Find where the given text appears and provide that cell's center as [x, y] coordinate. 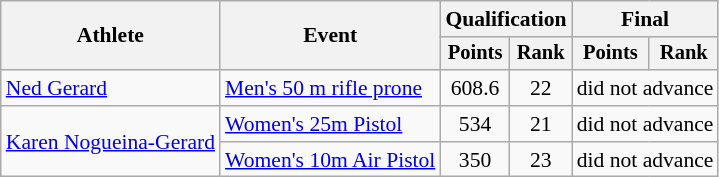
Ned Gerard [110, 88]
Qualification [506, 19]
Final [646, 19]
22 [541, 88]
21 [541, 124]
Athlete [110, 36]
608.6 [474, 88]
Event [330, 36]
Karen Nogueina-Gerard [110, 142]
Men's 50 m rifle prone [330, 88]
534 [474, 124]
Women's 25m Pistol [330, 124]
